Search for the cell housing the specified text and yield its [X, Y] center coordinate. 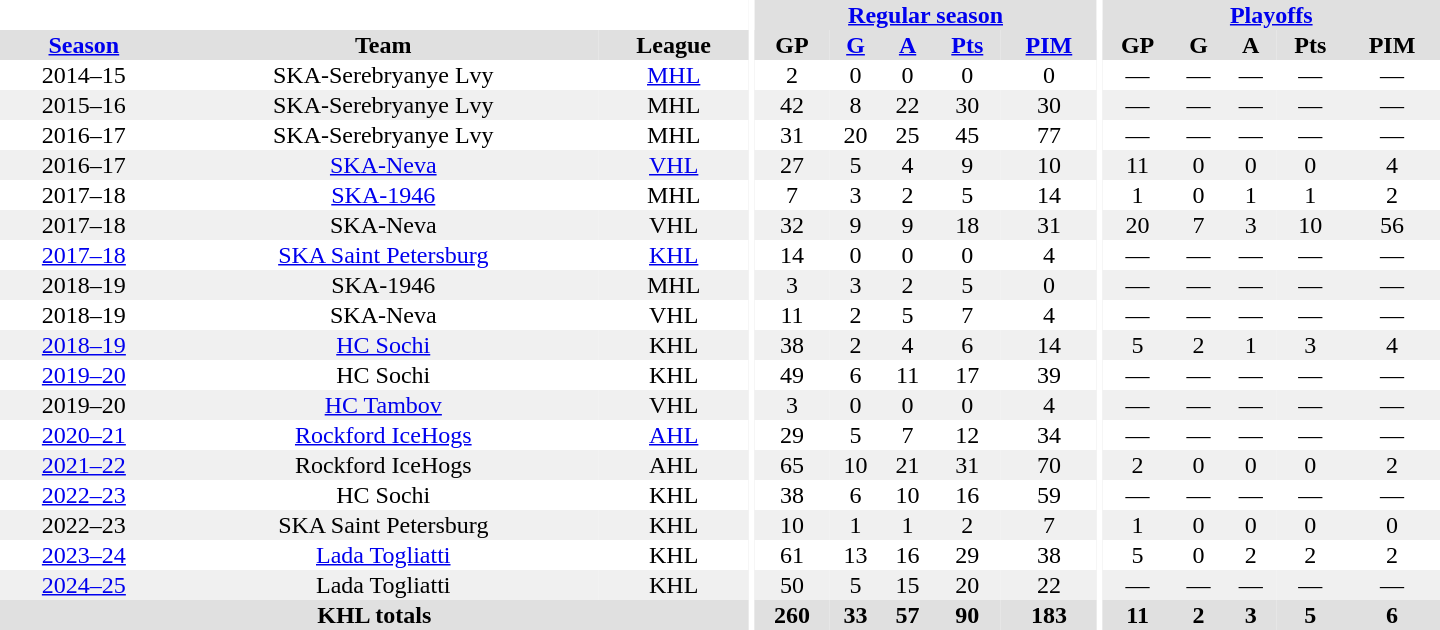
61 [792, 555]
183 [1049, 615]
56 [1392, 225]
34 [1049, 435]
2021–22 [84, 465]
39 [1049, 375]
70 [1049, 465]
21 [908, 465]
Playoffs [1272, 15]
77 [1049, 135]
15 [908, 585]
2023–24 [84, 555]
Season [84, 45]
260 [792, 615]
8 [856, 105]
59 [1049, 495]
HC Tambov [384, 405]
12 [968, 435]
32 [792, 225]
18 [968, 225]
45 [968, 135]
33 [856, 615]
90 [968, 615]
Regular season [925, 15]
2015–16 [84, 105]
2024–25 [84, 585]
2020–21 [84, 435]
KHL totals [374, 615]
Team [384, 45]
2014–15 [84, 75]
65 [792, 465]
League [674, 45]
57 [908, 615]
49 [792, 375]
25 [908, 135]
17 [968, 375]
27 [792, 165]
13 [856, 555]
50 [792, 585]
42 [792, 105]
